From the cell containing the given text, extract its center point as (X, Y) coordinate. 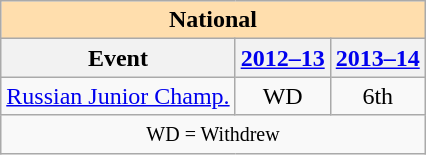
WD = Withdrew (214, 134)
National (214, 20)
Event (118, 58)
6th (378, 96)
WD (282, 96)
2012–13 (282, 58)
2013–14 (378, 58)
Russian Junior Champ. (118, 96)
